Detect which cell encompasses the target text, then output its [x, y] center coordinate. 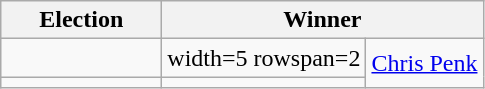
width=5 rowspan=2 [264, 58]
Winner [322, 20]
Chris Penk [424, 64]
Election [82, 20]
